Return [x, y] of the center of cell containing provided text 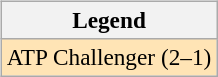
Legend [108, 20]
ATP Challenger (2–1) [108, 57]
